Pinpoint the cell where the given text exists, returning its [X, Y] midpoint coordinate. 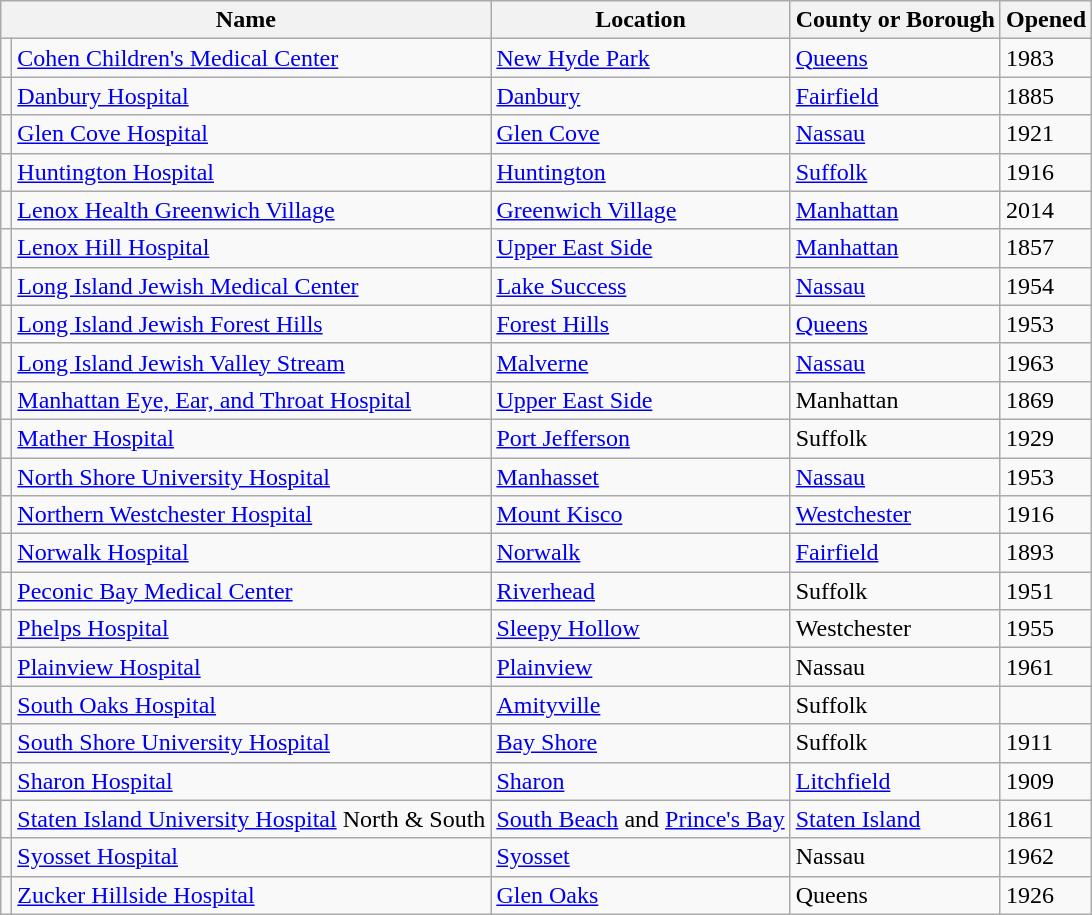
County or Borough [895, 20]
Norwalk [640, 553]
1954 [1046, 286]
1921 [1046, 134]
Malverne [640, 362]
Norwalk Hospital [252, 553]
Glen Cove [640, 134]
1961 [1046, 667]
Staten Island [895, 819]
Huntington [640, 172]
Sharon Hospital [252, 781]
Lenox Health Greenwich Village [252, 210]
Staten Island University Hospital North & South [252, 819]
1951 [1046, 591]
1885 [1046, 96]
1893 [1046, 553]
Cohen Children's Medical Center [252, 58]
1869 [1046, 400]
Syosset [640, 857]
Lake Success [640, 286]
Northern Westchester Hospital [252, 515]
Huntington Hospital [252, 172]
1955 [1046, 629]
Long Island Jewish Forest Hills [252, 324]
Plainview [640, 667]
Danbury [640, 96]
1861 [1046, 819]
Forest Hills [640, 324]
1983 [1046, 58]
South Shore University Hospital [252, 743]
1962 [1046, 857]
Litchfield [895, 781]
Location [640, 20]
Sharon [640, 781]
Opened [1046, 20]
Syosset Hospital [252, 857]
Sleepy Hollow [640, 629]
1909 [1046, 781]
Port Jefferson [640, 438]
Long Island Jewish Valley Stream [252, 362]
1857 [1046, 248]
South Oaks Hospital [252, 705]
1929 [1046, 438]
Bay Shore [640, 743]
1926 [1046, 895]
1963 [1046, 362]
Glen Cove Hospital [252, 134]
Danbury Hospital [252, 96]
Peconic Bay Medical Center [252, 591]
South Beach and Prince's Bay [640, 819]
Lenox Hill Hospital [252, 248]
Greenwich Village [640, 210]
Glen Oaks [640, 895]
Mount Kisco [640, 515]
Plainview Hospital [252, 667]
Phelps Hospital [252, 629]
Zucker Hillside Hospital [252, 895]
2014 [1046, 210]
Name [246, 20]
North Shore University Hospital [252, 477]
1911 [1046, 743]
Mather Hospital [252, 438]
Amityville [640, 705]
Manhasset [640, 477]
Long Island Jewish Medical Center [252, 286]
Manhattan Eye, Ear, and Throat Hospital [252, 400]
Riverhead [640, 591]
New Hyde Park [640, 58]
